For the text-containing cell, return its midpoint in (x, y) coordinate format. 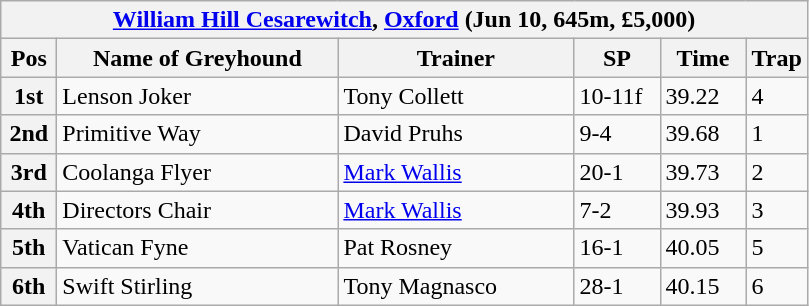
40.05 (703, 248)
Pat Rosney (456, 248)
3 (776, 210)
20-1 (617, 172)
28-1 (617, 286)
4 (776, 96)
Primitive Way (198, 134)
6 (776, 286)
Trap (776, 58)
1 (776, 134)
Pos (29, 58)
SP (617, 58)
Lenson Joker (198, 96)
40.15 (703, 286)
1st (29, 96)
Tony Magnasco (456, 286)
William Hill Cesarewitch, Oxford (Jun 10, 645m, £5,000) (404, 20)
5th (29, 248)
3rd (29, 172)
Directors Chair (198, 210)
Coolanga Flyer (198, 172)
Name of Greyhound (198, 58)
5 (776, 248)
Tony Collett (456, 96)
10-11f (617, 96)
39.73 (703, 172)
Vatican Fyne (198, 248)
39.93 (703, 210)
9-4 (617, 134)
2nd (29, 134)
39.22 (703, 96)
4th (29, 210)
39.68 (703, 134)
7-2 (617, 210)
Time (703, 58)
2 (776, 172)
6th (29, 286)
16-1 (617, 248)
Swift Stirling (198, 286)
David Pruhs (456, 134)
Trainer (456, 58)
